Return the [x, y] coordinate for the center point of the cell that contains the specified text.  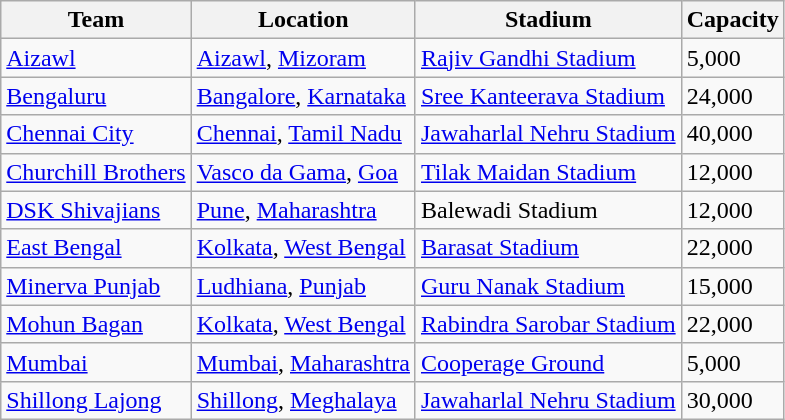
Sree Kanteerava Stadium [548, 96]
Vasco da Gama, Goa [303, 172]
Pune, Maharashtra [303, 210]
Aizawl [96, 58]
Chennai, Tamil Nadu [303, 134]
15,000 [732, 286]
Churchill Brothers [96, 172]
40,000 [732, 134]
Barasat Stadium [548, 248]
Tilak Maidan Stadium [548, 172]
Mumbai [96, 362]
Chennai City [96, 134]
24,000 [732, 96]
Location [303, 20]
Bangalore, Karnataka [303, 96]
Shillong, Meghalaya [303, 400]
Capacity [732, 20]
Mumbai, Maharashtra [303, 362]
Aizawl, Mizoram [303, 58]
DSK Shivajians [96, 210]
Balewadi Stadium [548, 210]
Guru Nanak Stadium [548, 286]
Rajiv Gandhi Stadium [548, 58]
Ludhiana, Punjab [303, 286]
Rabindra Sarobar Stadium [548, 324]
Bengaluru [96, 96]
East Bengal [96, 248]
Stadium [548, 20]
30,000 [732, 400]
Mohun Bagan [96, 324]
Shillong Lajong [96, 400]
Cooperage Ground [548, 362]
Minerva Punjab [96, 286]
Team [96, 20]
